Return the (X, Y) coordinate for the center point of the cell that contains the specified text.  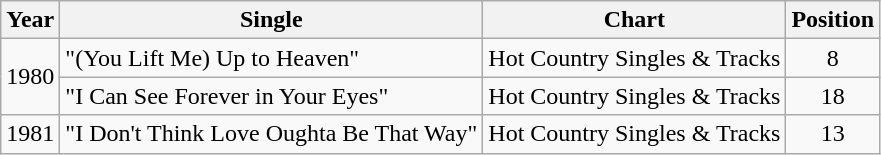
18 (833, 96)
1981 (30, 134)
13 (833, 134)
Year (30, 20)
"(You Lift Me) Up to Heaven" (272, 58)
"I Don't Think Love Oughta Be That Way" (272, 134)
Chart (634, 20)
Position (833, 20)
"I Can See Forever in Your Eyes" (272, 96)
8 (833, 58)
1980 (30, 77)
Single (272, 20)
